Find where the given text appears and provide that cell's center as (x, y) coordinate. 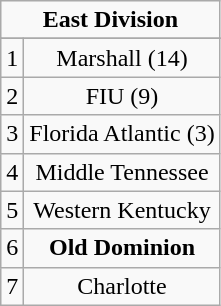
6 (12, 248)
Charlotte (122, 286)
FIU (9) (122, 96)
East Division (110, 20)
5 (12, 210)
Middle Tennessee (122, 172)
2 (12, 96)
Old Dominion (122, 248)
7 (12, 286)
3 (12, 134)
4 (12, 172)
Western Kentucky (122, 210)
Marshall (14) (122, 58)
1 (12, 58)
Florida Atlantic (3) (122, 134)
